Provide the (X, Y) coordinate of the cell's center where the given text is located.  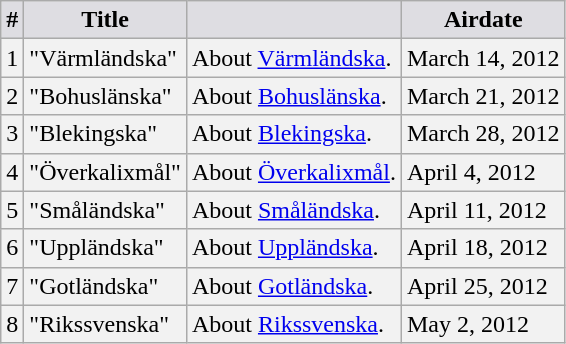
"Rikssvenska" (106, 324)
5 (12, 210)
About Småländska. (294, 210)
"Uppländska" (106, 248)
April 25, 2012 (483, 286)
March 14, 2012 (483, 58)
April 18, 2012 (483, 248)
# (12, 20)
About Rikssvenska. (294, 324)
Title (106, 20)
Airdate (483, 20)
4 (12, 172)
About Överkalixmål. (294, 172)
1 (12, 58)
7 (12, 286)
March 28, 2012 (483, 134)
About Uppländska. (294, 248)
6 (12, 248)
About Gotländska. (294, 286)
April 11, 2012 (483, 210)
"Värmländska" (106, 58)
May 2, 2012 (483, 324)
About Blekingska. (294, 134)
March 21, 2012 (483, 96)
About Bohuslänska. (294, 96)
"Småländska" (106, 210)
About Värmländska. (294, 58)
3 (12, 134)
"Bohuslänska" (106, 96)
April 4, 2012 (483, 172)
"Överkalixmål" (106, 172)
8 (12, 324)
"Blekingska" (106, 134)
"Gotländska" (106, 286)
2 (12, 96)
